Locate the cell with the specified text and output its (x, y) center coordinate. 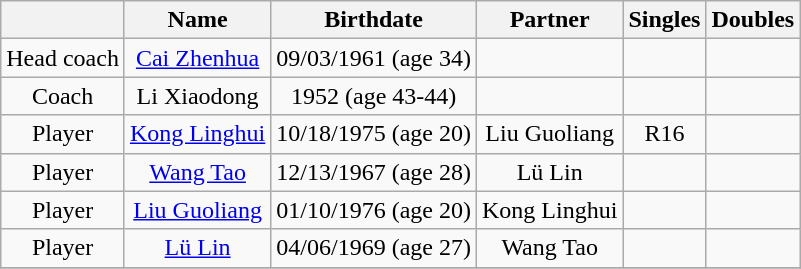
09/03/1961 (age 34) (374, 58)
04/06/1969 (age 27) (374, 248)
Name (197, 20)
01/10/1976 (age 20) (374, 210)
Singles (664, 20)
Coach (63, 96)
Doubles (753, 20)
Partner (549, 20)
Birthdate (374, 20)
12/13/1967 (age 28) (374, 172)
Head coach (63, 58)
Li Xiaodong (197, 96)
10/18/1975 (age 20) (374, 134)
Cai Zhenhua (197, 58)
1952 (age 43-44) (374, 96)
R16 (664, 134)
